Output the [X, Y] coordinate of the center of the cell containing the given text.  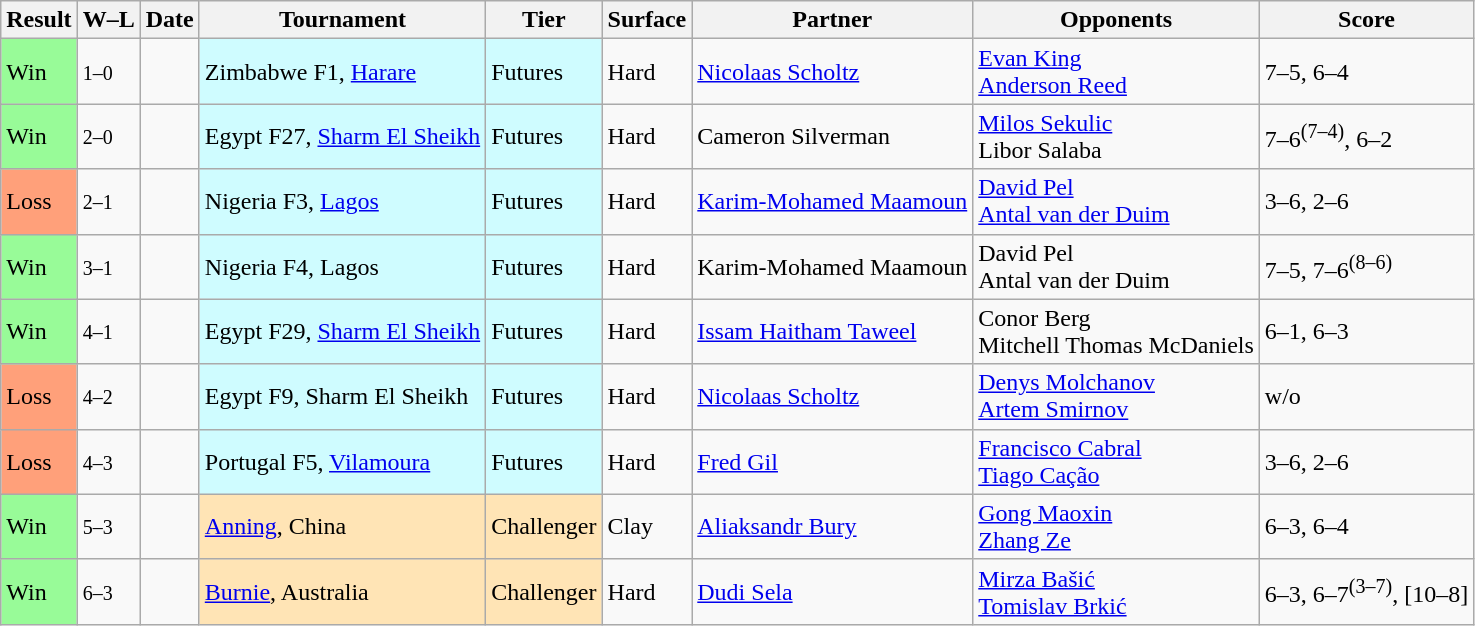
Francisco Cabral Tiago Cação [1116, 462]
1–0 [108, 72]
Dudi Sela [832, 592]
Mirza Bašić Tomislav Brkić [1116, 592]
Gong Maoxin Zhang Ze [1116, 526]
7–5, 6–4 [1366, 72]
6–3, 6–4 [1366, 526]
Surface [647, 20]
6–1, 6–3 [1366, 332]
Evan King Anderson Reed [1116, 72]
6–3 [108, 592]
Conor Berg Mitchell Thomas McDaniels [1116, 332]
Egypt F29, Sharm El Sheikh [342, 332]
Egypt F9, Sharm El Sheikh [342, 396]
Zimbabwe F1, Harare [342, 72]
Anning, China [342, 526]
Issam Haitham Taweel [832, 332]
Egypt F27, Sharm El Sheikh [342, 136]
Nigeria F4, Lagos [342, 266]
Result [39, 20]
Burnie, Australia [342, 592]
3–1 [108, 266]
Date [170, 20]
Nigeria F3, Lagos [342, 202]
Score [1366, 20]
Aliaksandr Bury [832, 526]
4–1 [108, 332]
5–3 [108, 526]
Clay [647, 526]
Milos Sekulic Libor Salaba [1116, 136]
Partner [832, 20]
w/o [1366, 396]
Fred Gil [832, 462]
Denys Molchanov Artem Smirnov [1116, 396]
Cameron Silverman [832, 136]
2–0 [108, 136]
2–1 [108, 202]
7–6(7–4), 6–2 [1366, 136]
Tournament [342, 20]
W–L [108, 20]
4–3 [108, 462]
Tier [544, 20]
7–5, 7–6(8–6) [1366, 266]
6–3, 6–7(3–7), [10–8] [1366, 592]
Portugal F5, Vilamoura [342, 462]
Opponents [1116, 20]
4–2 [108, 396]
